Detect which cell encompasses the target text, then output its (x, y) center coordinate. 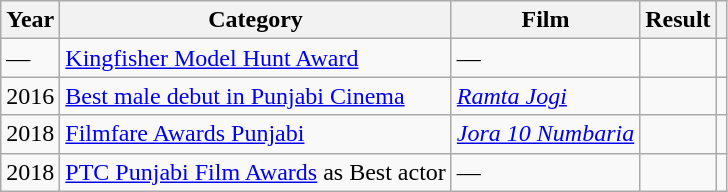
Kingfisher Model Hunt Award (256, 58)
Result (678, 20)
Filmfare Awards Punjabi (256, 134)
Jora 10 Numbaria (545, 134)
Ramta Jogi (545, 96)
Year (30, 20)
Best male debut in Punjabi Cinema (256, 96)
PTC Punjabi Film Awards as Best actor (256, 172)
Film (545, 20)
2016 (30, 96)
Category (256, 20)
